For the text-containing cell, return its midpoint in [x, y] coordinate format. 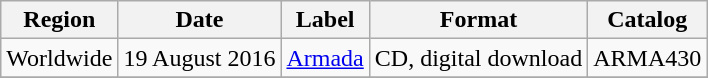
Region [60, 20]
Catalog [648, 20]
19 August 2016 [200, 58]
Format [478, 20]
Worldwide [60, 58]
Date [200, 20]
Armada [325, 58]
Label [325, 20]
ARMA430 [648, 58]
CD, digital download [478, 58]
